Return (X, Y) of the center of cell containing provided text 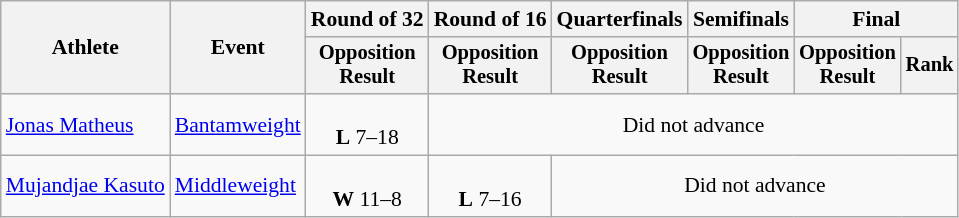
W 11–8 (368, 186)
Round of 32 (368, 19)
L 7–18 (368, 124)
Middleweight (238, 186)
Bantamweight (238, 124)
Quarterfinals (620, 19)
Event (238, 48)
Round of 16 (490, 19)
Athlete (86, 48)
Semifinals (742, 19)
Rank (930, 66)
Jonas Matheus (86, 124)
Final (876, 19)
Mujandjae Kasuto (86, 186)
L 7–16 (490, 186)
